For the text-containing cell, return its midpoint in [x, y] coordinate format. 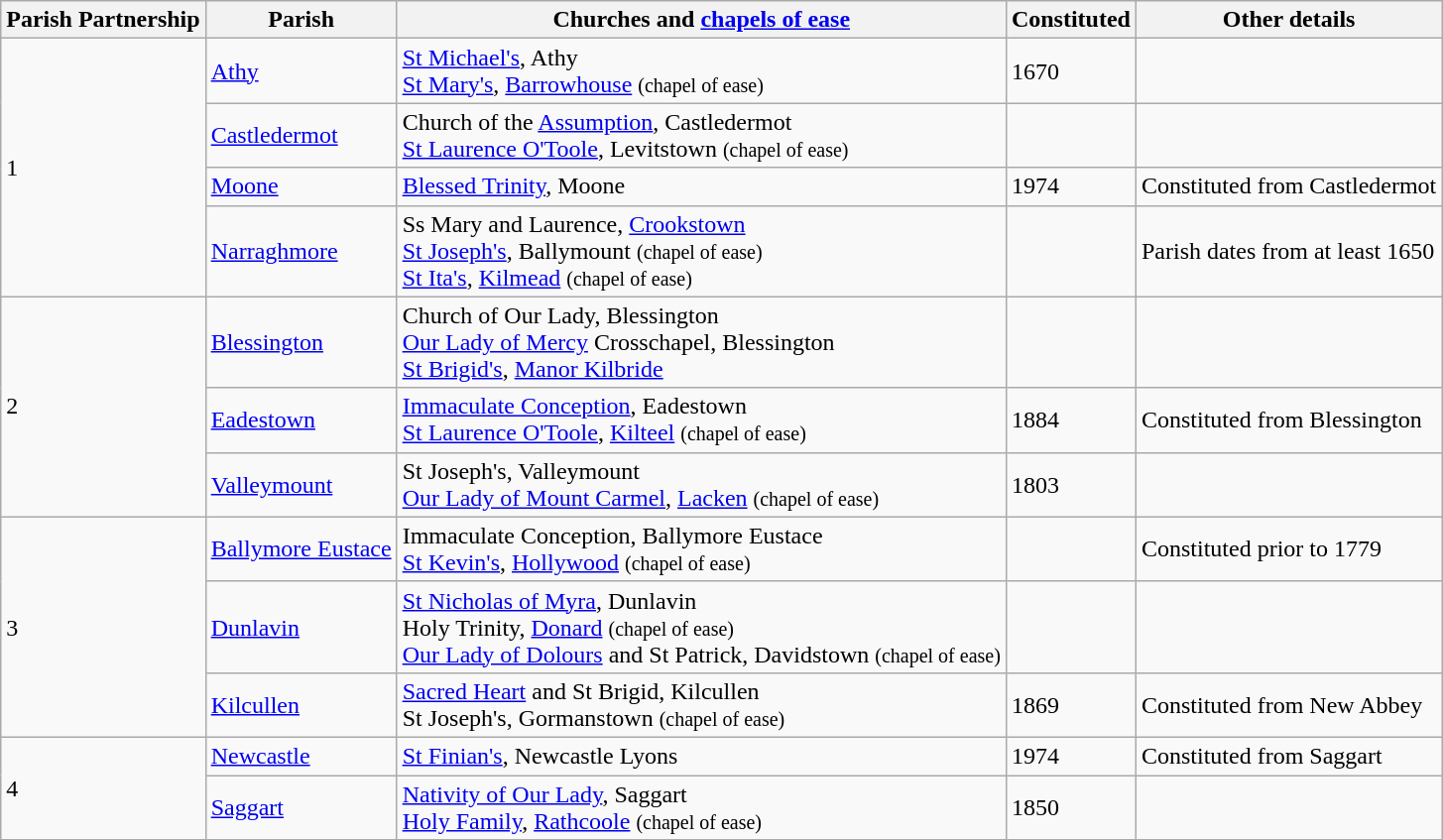
Constituted [1071, 20]
St Michael's, AthySt Mary's, Barrowhouse (chapel of ease) [701, 71]
Constituted from Blessington [1288, 420]
Blessed Trinity, Moone [701, 186]
1850 [1071, 807]
Newcastle [301, 756]
Churches and chapels of ease [701, 20]
St Joseph's, ValleymountOur Lady of Mount Carmel, Lacken (chapel of ease) [701, 484]
1869 [1071, 704]
1670 [1071, 71]
Constituted from Saggart [1288, 756]
Eadestown [301, 420]
Church of Our Lady, BlessingtonOur Lady of Mercy Crosschapel, BlessingtonSt Brigid's, Manor Kilbride [701, 342]
Athy [301, 71]
Blessington [301, 342]
Narraghmore [301, 251]
St Finian's, Newcastle Lyons [701, 756]
Ballymore Eustace [301, 549]
Church of the Assumption, CastledermotSt Laurence O'Toole, Levitstown (chapel of ease) [701, 135]
Immaculate Conception, Ballymore EustaceSt Kevin's, Hollywood (chapel of ease) [701, 549]
1 [103, 168]
Dunlavin [301, 627]
Valleymount [301, 484]
Nativity of Our Lady, SaggartHoly Family, Rathcoole (chapel of ease) [701, 807]
4 [103, 787]
1803 [1071, 484]
Parish Partnership [103, 20]
2 [103, 407]
Constituted from Castledermot [1288, 186]
Moone [301, 186]
Castledermot [301, 135]
Saggart [301, 807]
1884 [1071, 420]
Constituted from New Abbey [1288, 704]
3 [103, 627]
Sacred Heart and St Brigid, KilcullenSt Joseph's, Gormanstown (chapel of ease) [701, 704]
Ss Mary and Laurence, CrookstownSt Joseph's, Ballymount (chapel of ease)St Ita's, Kilmead (chapel of ease) [701, 251]
St Nicholas of Myra, DunlavinHoly Trinity, Donard (chapel of ease)Our Lady of Dolours and St Patrick, Davidstown (chapel of ease) [701, 627]
Kilcullen [301, 704]
Other details [1288, 20]
Parish [301, 20]
Immaculate Conception, EadestownSt Laurence O'Toole, Kilteel (chapel of ease) [701, 420]
Parish dates from at least 1650 [1288, 251]
Constituted prior to 1779 [1288, 549]
